Locate the cell with the specified text and output its (x, y) center coordinate. 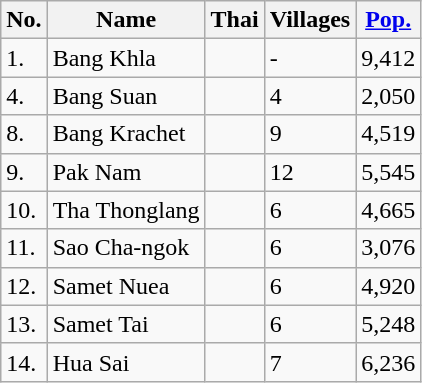
9. (24, 172)
5,545 (388, 172)
Sao Cha-ngok (126, 248)
8. (24, 134)
Bang Khla (126, 58)
5,248 (388, 324)
4. (24, 96)
Tha Thonglang (126, 210)
9 (310, 134)
14. (24, 362)
4,519 (388, 134)
1. (24, 58)
3,076 (388, 248)
Pak Nam (126, 172)
7 (310, 362)
Name (126, 20)
Pop. (388, 20)
2,050 (388, 96)
9,412 (388, 58)
4 (310, 96)
4,920 (388, 286)
No. (24, 20)
10. (24, 210)
11. (24, 248)
- (310, 58)
6,236 (388, 362)
13. (24, 324)
12 (310, 172)
Hua Sai (126, 362)
12. (24, 286)
4,665 (388, 210)
Bang Suan (126, 96)
Villages (310, 20)
Bang Krachet (126, 134)
Samet Nuea (126, 286)
Thai (234, 20)
Samet Tai (126, 324)
